Scan for the cell matching the given text and deliver its [X, Y] coordinate at center. 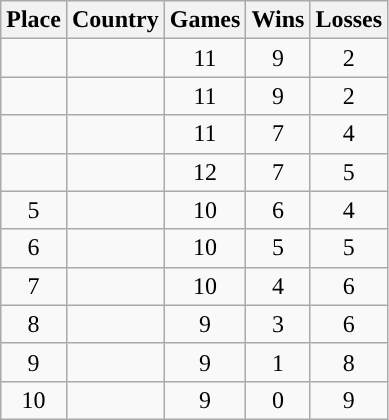
0 [278, 400]
Wins [278, 20]
1 [278, 362]
3 [278, 324]
Place [34, 20]
Country [115, 20]
Games [205, 20]
12 [205, 172]
Losses [349, 20]
